Scan for the cell matching the given text and deliver its (X, Y) coordinate at center. 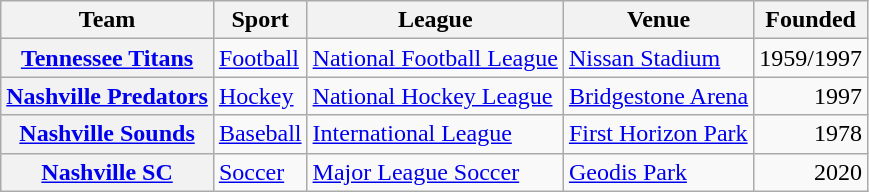
Bridgestone Arena (658, 96)
International League (435, 134)
2020 (811, 172)
1959/1997 (811, 58)
League (435, 20)
Baseball (260, 134)
Founded (811, 20)
Geodis Park (658, 172)
Nashville SC (108, 172)
1997 (811, 96)
National Football League (435, 58)
Tennessee Titans (108, 58)
Sport (260, 20)
First Horizon Park (658, 134)
Nashville Sounds (108, 134)
Nashville Predators (108, 96)
Major League Soccer (435, 172)
Hockey (260, 96)
National Hockey League (435, 96)
1978 (811, 134)
Football (260, 58)
Nissan Stadium (658, 58)
Soccer (260, 172)
Team (108, 20)
Venue (658, 20)
